Pinpoint the cell where the given text exists, returning its (x, y) midpoint coordinate. 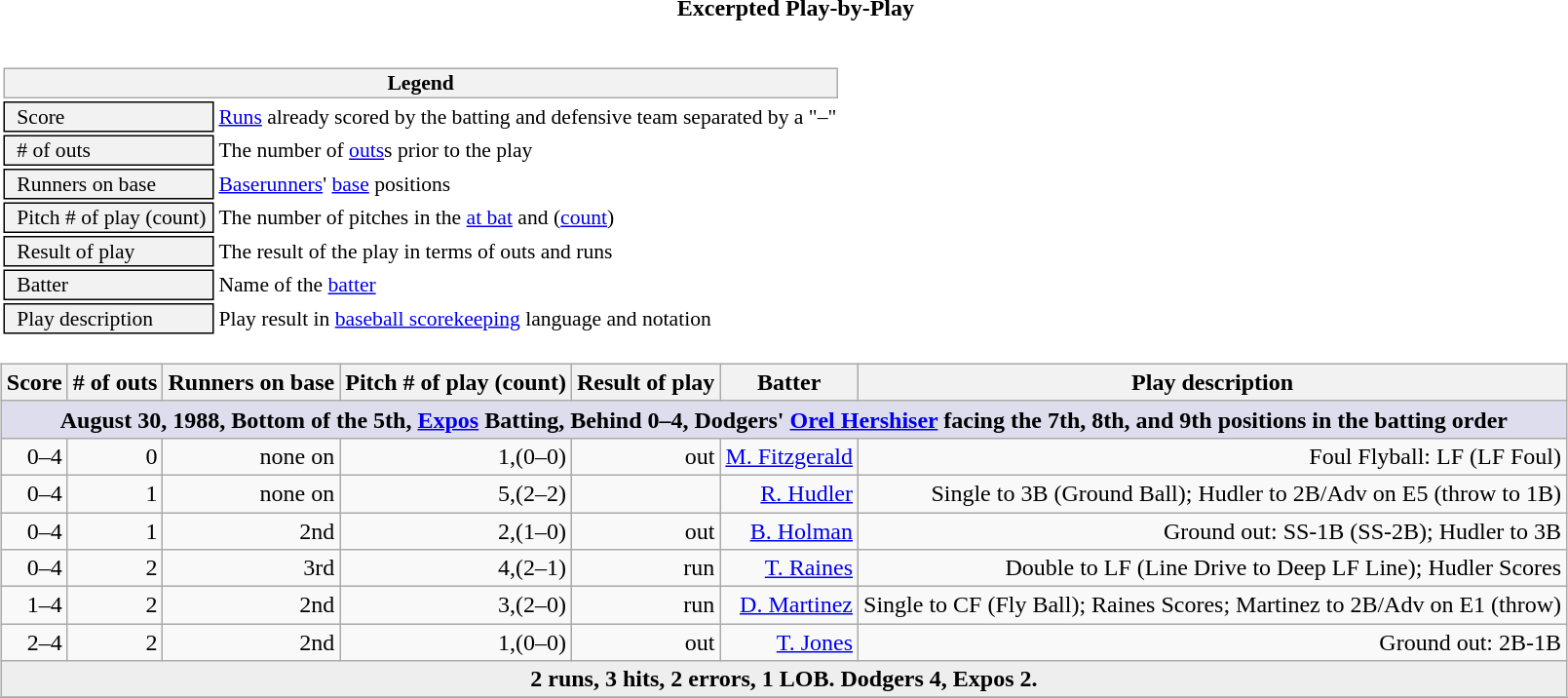
Play result in baseball scorekeeping language and notation (528, 319)
The result of the play in terms of outs and runs (528, 252)
M. Fitzgerald (789, 456)
Ground out: 2B-1B (1212, 642)
Foul Flyball: LF (LF Foul) (1212, 456)
3,(2–0) (456, 605)
5,(2–2) (456, 493)
D. Martinez (789, 605)
2 runs, 3 hits, 2 errors, 1 LOB. Dodgers 4, Expos 2. (784, 679)
2–4 (34, 642)
Single to CF (Fly Ball); Raines Scores; Martinez to 2B/Adv on E1 (throw) (1212, 605)
The number of pitches in the at bat and (count) (528, 218)
T. Raines (789, 568)
R. Hudler (789, 493)
2,(1–0) (456, 531)
Ground out: SS-1B (SS-2B); Hudler to 3B (1212, 531)
B. Holman (789, 531)
Double to LF (Line Drive to Deep LF Line); Hudler Scores (1212, 568)
Baserunners' base positions (528, 184)
Single to 3B (Ground Ball); Hudler to 2B/Adv on E5 (throw to 1B) (1212, 493)
The number of outss prior to the play (528, 150)
Legend (421, 84)
0 (115, 456)
Name of the batter (528, 285)
T. Jones (789, 642)
3rd (251, 568)
1–4 (34, 605)
Runs already scored by the batting and defensive team separated by a "–" (528, 117)
August 30, 1988, Bottom of the 5th, Expos Batting, Behind 0–4, Dodgers' Orel Hershiser facing the 7th, 8th, and 9th positions in the batting order (784, 419)
4,(2–1) (456, 568)
